Extract the [x, y] coordinate from the center of the cell holding the provided text.  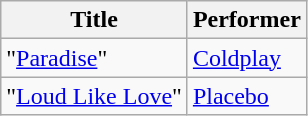
Placebo [246, 96]
Performer [246, 20]
Coldplay [246, 58]
"Loud Like Love" [94, 96]
Title [94, 20]
"Paradise" [94, 58]
